Return (x, y) of the center of cell containing provided text 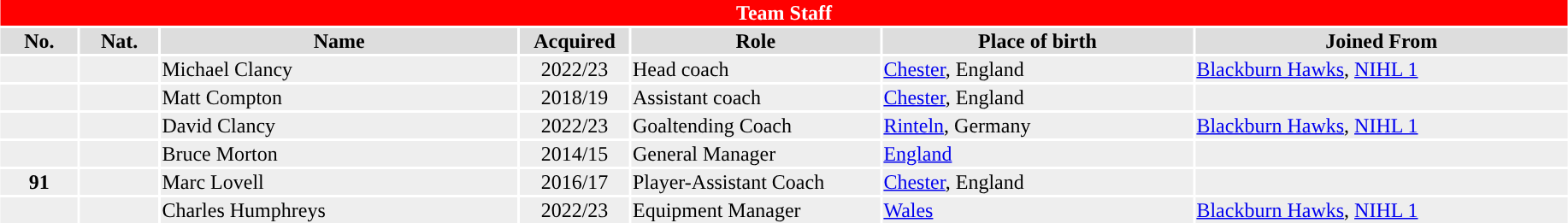
Goaltending Coach (755, 126)
Charles Humphreys (339, 210)
91 (39, 182)
Equipment Manager (755, 210)
Assistant coach (755, 97)
No. (39, 41)
Bruce Morton (339, 154)
General Manager (755, 154)
2016/17 (575, 182)
Player-Assistant Coach (755, 182)
Wales (1038, 210)
Role (755, 41)
David Clancy (339, 126)
2018/19 (575, 97)
Head coach (755, 69)
Joined From (1382, 41)
Matt Compton (339, 97)
2014/15 (575, 154)
Team Staff (783, 13)
Nat. (120, 41)
Marc Lovell (339, 182)
Rinteln, Germany (1038, 126)
England (1038, 154)
Michael Clancy (339, 69)
Name (339, 41)
Place of birth (1038, 41)
Acquired (575, 41)
